Return the [X, Y] coordinate for the center point of the cell that contains the specified text.  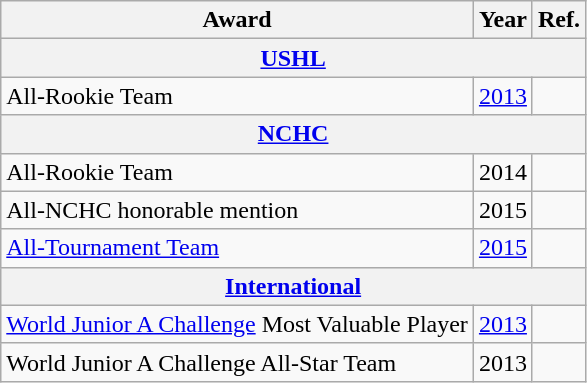
2014 [502, 172]
World Junior A Challenge Most Valuable Player [238, 324]
International [294, 286]
Ref. [558, 20]
World Junior A Challenge All-Star Team [238, 362]
USHL [294, 58]
Year [502, 20]
All-Tournament Team [238, 248]
All-NCHC honorable mention [238, 210]
Award [238, 20]
NCHC [294, 134]
